Provide the [X, Y] coordinate of the cell's center where the given text is located.  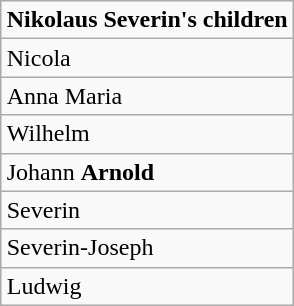
Severin [147, 210]
Severin-Joseph [147, 248]
Johann Arnold [147, 172]
Wilhelm [147, 134]
Nicola [147, 58]
Nikolaus Severin's children [147, 20]
Ludwig [147, 286]
Anna Maria [147, 96]
